Capture the cell that displays the provided text and extract its [X, Y] central coordinate. 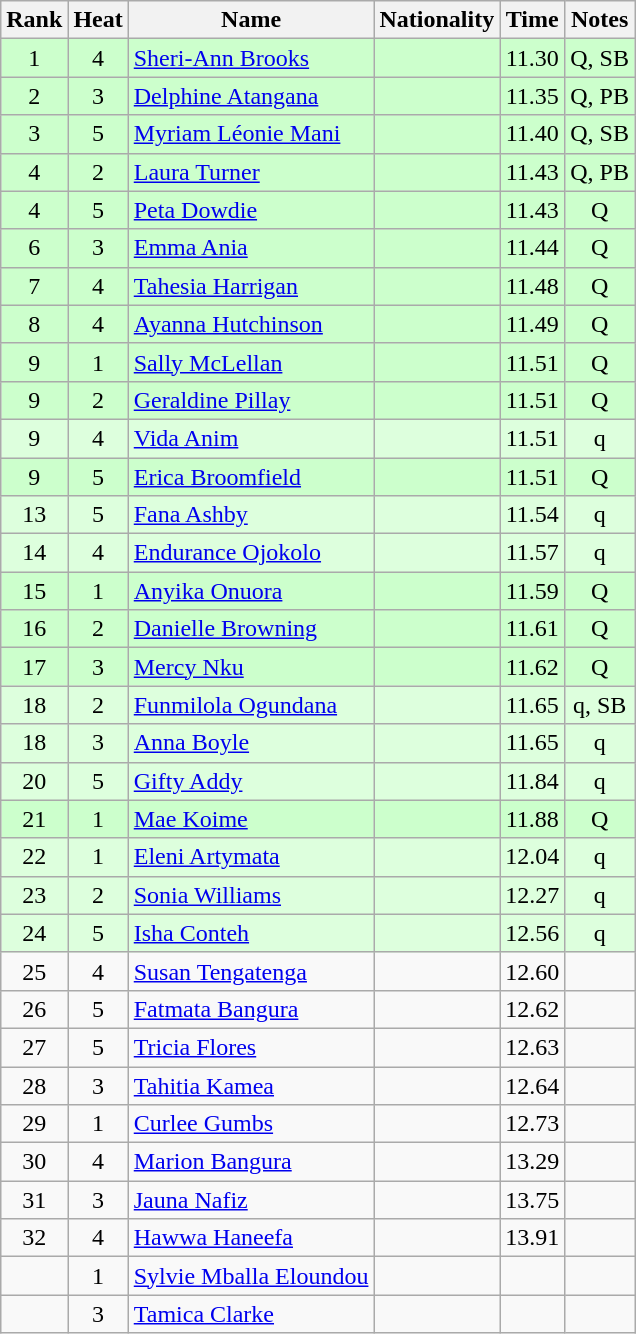
12.62 [532, 1009]
Emma Ania [251, 248]
22 [34, 857]
Tahitia Kamea [251, 1085]
Funmilola Ogundana [251, 705]
Jauna Nafiz [251, 1200]
31 [34, 1200]
12.73 [532, 1124]
Danielle Browning [251, 629]
14 [34, 553]
30 [34, 1162]
13 [34, 515]
Peta Dowdie [251, 210]
Fana Ashby [251, 515]
12.56 [532, 933]
Erica Broomfield [251, 477]
Tamica Clarke [251, 1314]
13.91 [532, 1238]
11.54 [532, 515]
Sylvie Mballa Eloundou [251, 1276]
Susan Tengatenga [251, 971]
Sally McLellan [251, 362]
Ayanna Hutchinson [251, 324]
Vida Anim [251, 438]
28 [34, 1085]
Sheri-Ann Brooks [251, 58]
Laura Turner [251, 172]
6 [34, 248]
11.62 [532, 667]
17 [34, 667]
13.29 [532, 1162]
12.04 [532, 857]
Tricia Flores [251, 1047]
11.49 [532, 324]
12.64 [532, 1085]
Fatmata Bangura [251, 1009]
Marion Bangura [251, 1162]
Anyika Onuora [251, 591]
Curlee Gumbs [251, 1124]
27 [34, 1047]
q, SB [600, 705]
13.75 [532, 1200]
24 [34, 933]
29 [34, 1124]
11.57 [532, 553]
20 [34, 781]
11.61 [532, 629]
Sonia Williams [251, 895]
25 [34, 971]
Nationality [437, 20]
12.27 [532, 895]
21 [34, 819]
11.30 [532, 58]
Mercy Nku [251, 667]
Myriam Léonie Mani [251, 134]
7 [34, 286]
Tahesia Harrigan [251, 286]
Geraldine Pillay [251, 400]
Heat [98, 20]
12.60 [532, 971]
Gifty Addy [251, 781]
15 [34, 591]
12.63 [532, 1047]
Eleni Artymata [251, 857]
Time [532, 20]
8 [34, 324]
Mae Koime [251, 819]
Endurance Ojokolo [251, 553]
Delphine Atangana [251, 96]
11.48 [532, 286]
Rank [34, 20]
Isha Conteh [251, 933]
11.40 [532, 134]
Name [251, 20]
Notes [600, 20]
11.59 [532, 591]
11.88 [532, 819]
16 [34, 629]
Anna Boyle [251, 743]
26 [34, 1009]
32 [34, 1238]
11.35 [532, 96]
23 [34, 895]
11.44 [532, 248]
11.84 [532, 781]
Hawwa Haneefa [251, 1238]
